Locate the cell with the specified text and output its [X, Y] center coordinate. 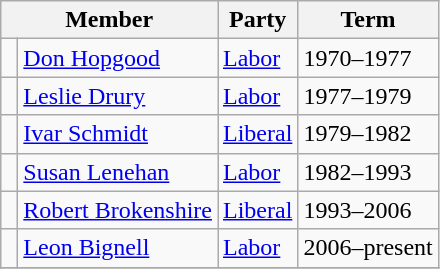
Party [258, 20]
Term [368, 20]
Ivar Schmidt [118, 134]
2006–present [368, 248]
Member [110, 20]
Leslie Drury [118, 96]
1993–2006 [368, 210]
Leon Bignell [118, 248]
Susan Lenehan [118, 172]
1982–1993 [368, 172]
1977–1979 [368, 96]
1979–1982 [368, 134]
1970–1977 [368, 58]
Robert Brokenshire [118, 210]
Don Hopgood [118, 58]
